Capture the cell that displays the provided text and extract its (X, Y) central coordinate. 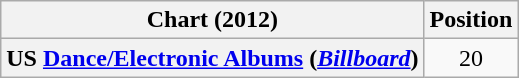
20 (471, 58)
Position (471, 20)
Chart (2012) (212, 20)
US Dance/Electronic Albums (Billboard) (212, 58)
